From the cell containing the given text, extract its center point as [x, y] coordinate. 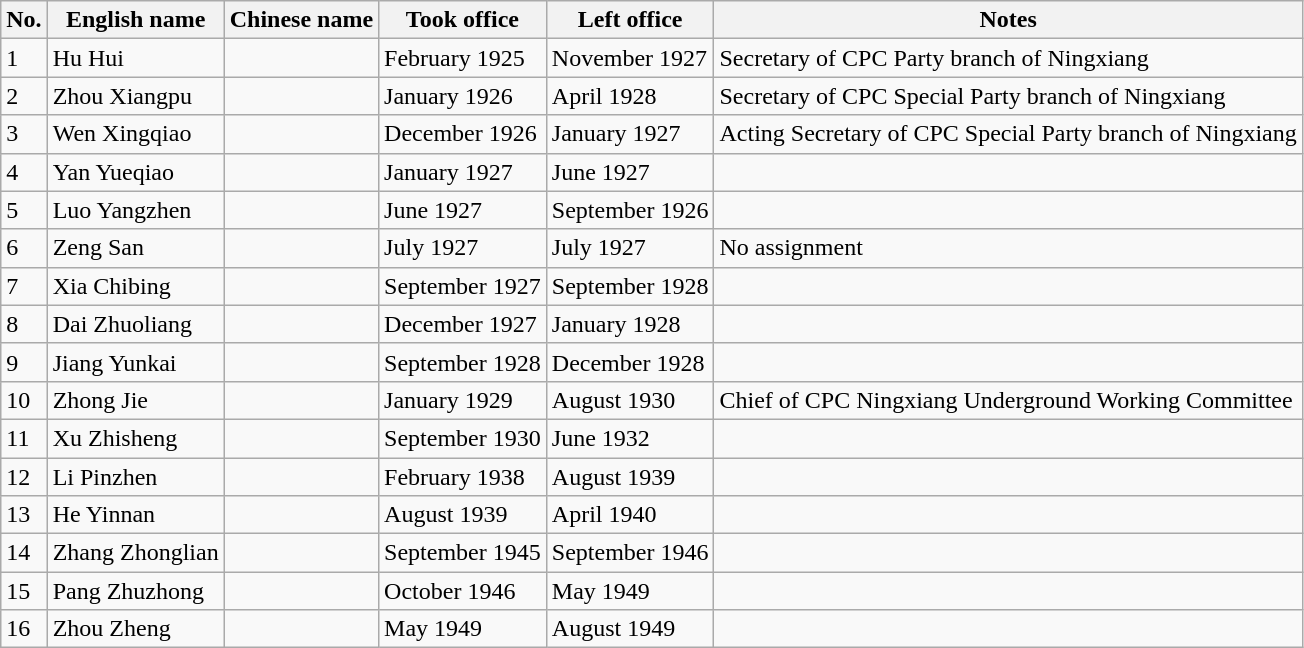
English name [136, 20]
Yan Yueqiao [136, 172]
Chinese name [301, 20]
Luo Yangzhen [136, 210]
Secretary of CPC Special Party branch of Ningxiang [1008, 96]
October 1946 [463, 591]
January 1929 [463, 400]
Zhang Zhonglian [136, 553]
4 [24, 172]
11 [24, 438]
Zhou Zheng [136, 629]
6 [24, 248]
Zhong Jie [136, 400]
15 [24, 591]
3 [24, 134]
10 [24, 400]
7 [24, 286]
Zeng San [136, 248]
8 [24, 324]
April 1940 [630, 515]
December 1926 [463, 134]
No. [24, 20]
September 1926 [630, 210]
June 1932 [630, 438]
No assignment [1008, 248]
January 1928 [630, 324]
February 1938 [463, 477]
Pang Zhuzhong [136, 591]
September 1945 [463, 553]
Xu Zhisheng [136, 438]
Hu Hui [136, 58]
Acting Secretary of CPC Special Party branch of Ningxiang [1008, 134]
February 1925 [463, 58]
1 [24, 58]
August 1949 [630, 629]
Notes [1008, 20]
Dai Zhuoliang [136, 324]
December 1927 [463, 324]
5 [24, 210]
9 [24, 362]
September 1930 [463, 438]
September 1946 [630, 553]
Left office [630, 20]
Zhou Xiangpu [136, 96]
Xia Chibing [136, 286]
September 1927 [463, 286]
April 1928 [630, 96]
December 1928 [630, 362]
14 [24, 553]
January 1926 [463, 96]
16 [24, 629]
Wen Xingqiao [136, 134]
12 [24, 477]
Chief of CPC Ningxiang Underground Working Committee [1008, 400]
Jiang Yunkai [136, 362]
November 1927 [630, 58]
He Yinnan [136, 515]
August 1930 [630, 400]
Secretary of CPC Party branch of Ningxiang [1008, 58]
2 [24, 96]
Took office [463, 20]
13 [24, 515]
Li Pinzhen [136, 477]
